For the text-containing cell, return its midpoint in (x, y) coordinate format. 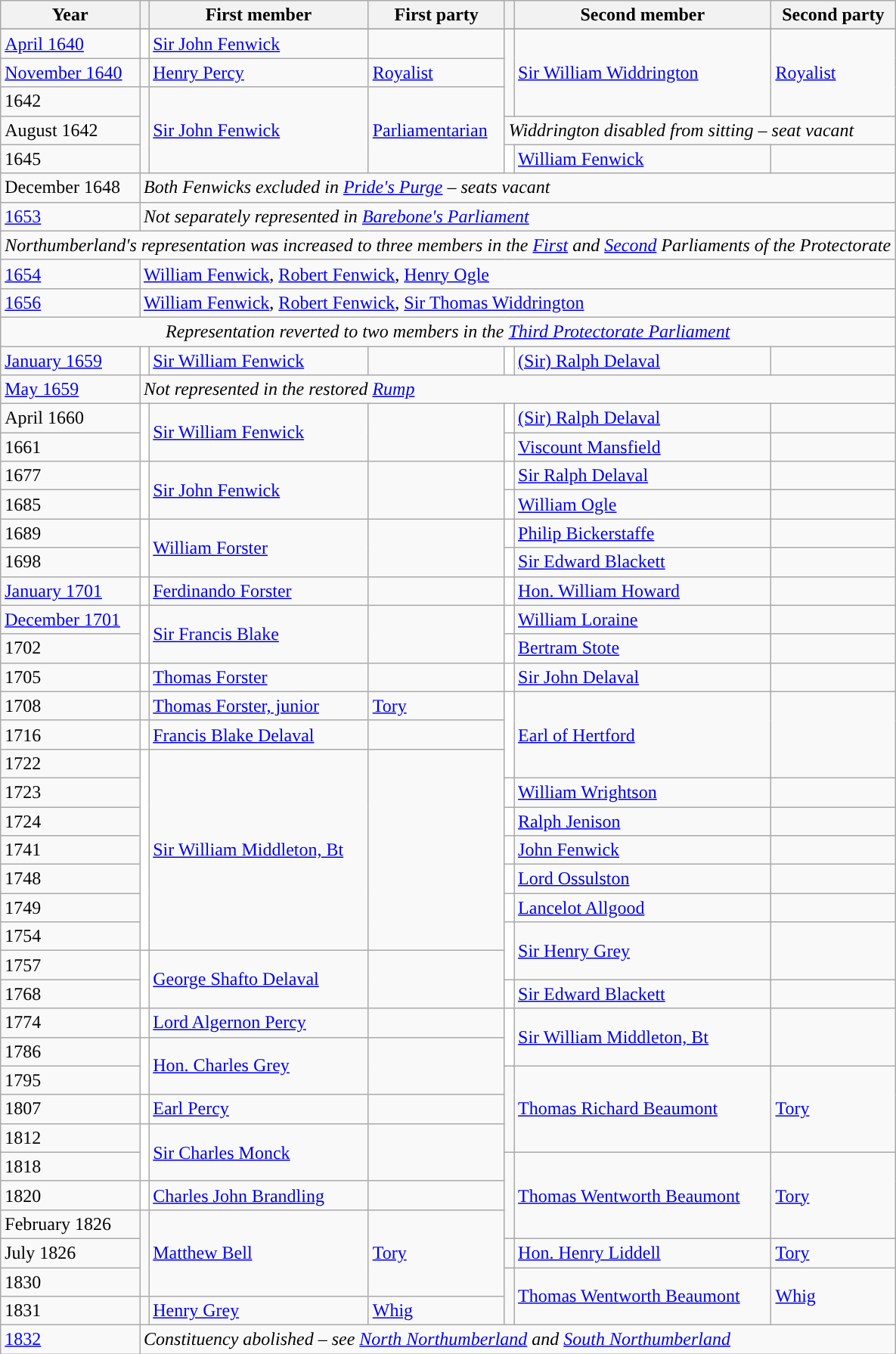
Representation reverted to two members in the Third Protectorate Parliament (448, 331)
Thomas Forster (259, 677)
William Fenwick, Robert Fenwick, Sir Thomas Widdrington (517, 303)
1768 (70, 994)
1689 (70, 533)
Charles John Brandling (259, 1195)
1702 (70, 648)
Constituency abolished – see North Northumberland and South Northumberland (517, 1340)
Second member (643, 15)
Hon. Henry Liddell (643, 1253)
William Forster (259, 548)
1654 (70, 274)
1677 (70, 476)
December 1648 (70, 188)
Sir Henry Grey (643, 951)
Sir Charles Monck (259, 1152)
Both Fenwicks excluded in Pride's Purge – seats vacant (517, 188)
February 1826 (70, 1224)
1754 (70, 936)
William Ogle (643, 505)
1722 (70, 763)
1685 (70, 505)
1716 (70, 734)
Bertram Stote (643, 648)
1795 (70, 1080)
Lord Algernon Percy (259, 1023)
Henry Percy (259, 73)
1830 (70, 1282)
1831 (70, 1311)
1724 (70, 821)
1818 (70, 1166)
1642 (70, 101)
November 1640 (70, 73)
1723 (70, 792)
First party (436, 15)
Northumberland's representation was increased to three members in the First and Second Parliaments of the Protectorate (448, 245)
December 1701 (70, 620)
Sir Ralph Delaval (643, 476)
Viscount Mansfield (643, 447)
Sir William Widdrington (643, 73)
Henry Grey (259, 1311)
Earl Percy (259, 1109)
1820 (70, 1195)
Thomas Forster, junior (259, 706)
Sir John Delaval (643, 677)
1698 (70, 562)
Philip Bickerstaffe (643, 533)
Widdrington disabled from sitting – seat vacant (699, 130)
1807 (70, 1109)
William Fenwick (643, 159)
1705 (70, 677)
1661 (70, 447)
1748 (70, 879)
William Wrightson (643, 792)
May 1659 (70, 390)
George Shafto Delaval (259, 980)
John Fenwick (643, 850)
Year (70, 15)
Francis Blake Delaval (259, 734)
1774 (70, 1023)
Ralph Jenison (643, 821)
January 1659 (70, 361)
William Loraine (643, 620)
1708 (70, 706)
April 1640 (70, 44)
Parliamentarian (436, 130)
1656 (70, 303)
First member (259, 15)
William Fenwick, Robert Fenwick, Henry Ogle (517, 274)
Not separately represented in Barebone's Parliament (517, 216)
Second party (833, 15)
Ferdinando Forster (259, 591)
Not represented in the restored Rump (517, 390)
Matthew Bell (259, 1253)
Hon. Charles Grey (259, 1066)
1645 (70, 159)
January 1701 (70, 591)
1749 (70, 908)
1786 (70, 1051)
Lancelot Allgood (643, 908)
Thomas Richard Beaumont (643, 1109)
Earl of Hertford (643, 734)
Lord Ossulston (643, 879)
April 1660 (70, 418)
Sir Francis Blake (259, 634)
1653 (70, 216)
1757 (70, 965)
July 1826 (70, 1253)
1812 (70, 1138)
August 1642 (70, 130)
1741 (70, 850)
Hon. William Howard (643, 591)
1832 (70, 1340)
